Return the [x, y] coordinate for the center point of the cell that contains the specified text.  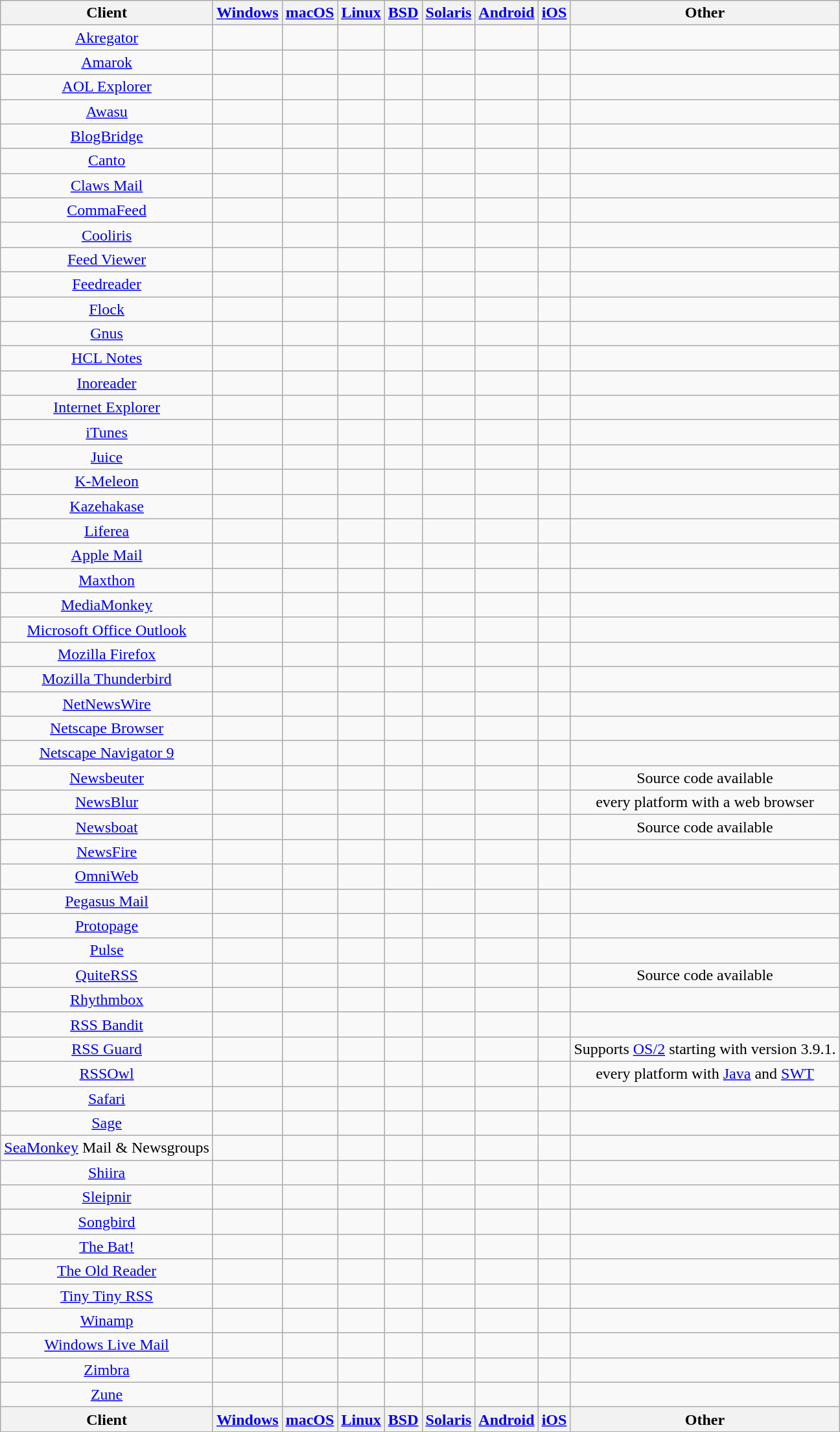
Internet Explorer [107, 408]
Sage [107, 1123]
every platform with Java and SWT [705, 1074]
Safari [107, 1099]
NetNewsWire [107, 703]
MediaMonkey [107, 605]
Protopage [107, 926]
Shiira [107, 1173]
Pulse [107, 950]
Mozilla Thunderbird [107, 679]
BlogBridge [107, 136]
Winamp [107, 1320]
Akregator [107, 38]
Mozilla Firefox [107, 654]
CommaFeed [107, 210]
Juice [107, 457]
Amarok [107, 62]
Pegasus Mail [107, 901]
iTunes [107, 432]
Sleipnir [107, 1197]
Canto [107, 161]
Microsoft Office Outlook [107, 629]
The Old Reader [107, 1271]
RSS Guard [107, 1049]
Windows Live Mail [107, 1345]
Apple Mail [107, 556]
OmniWeb [107, 876]
Feedreader [107, 284]
Cooliris [107, 235]
Supports OS/2 starting with version 3.9.1. [705, 1049]
Awasu [107, 112]
Netscape Navigator 9 [107, 753]
RSS Bandit [107, 1024]
AOL Explorer [107, 87]
Rhythmbox [107, 1000]
Zimbra [107, 1370]
Kazehakase [107, 506]
NewsBlur [107, 803]
Newsboat [107, 827]
Songbird [107, 1222]
Flock [107, 309]
Liferea [107, 531]
Newsbeuter [107, 778]
K-Meleon [107, 482]
HCL Notes [107, 358]
Maxthon [107, 580]
every platform with a web browser [705, 803]
Zune [107, 1394]
NewsFire [107, 852]
SeaMonkey Mail & Newsgroups [107, 1148]
Gnus [107, 334]
Inoreader [107, 383]
RSSOwl [107, 1074]
Claws Mail [107, 185]
QuiteRSS [107, 975]
The Bat! [107, 1247]
Netscape Browser [107, 729]
Feed Viewer [107, 259]
Tiny Tiny RSS [107, 1296]
